Search for the cell housing the specified text and yield its [x, y] center coordinate. 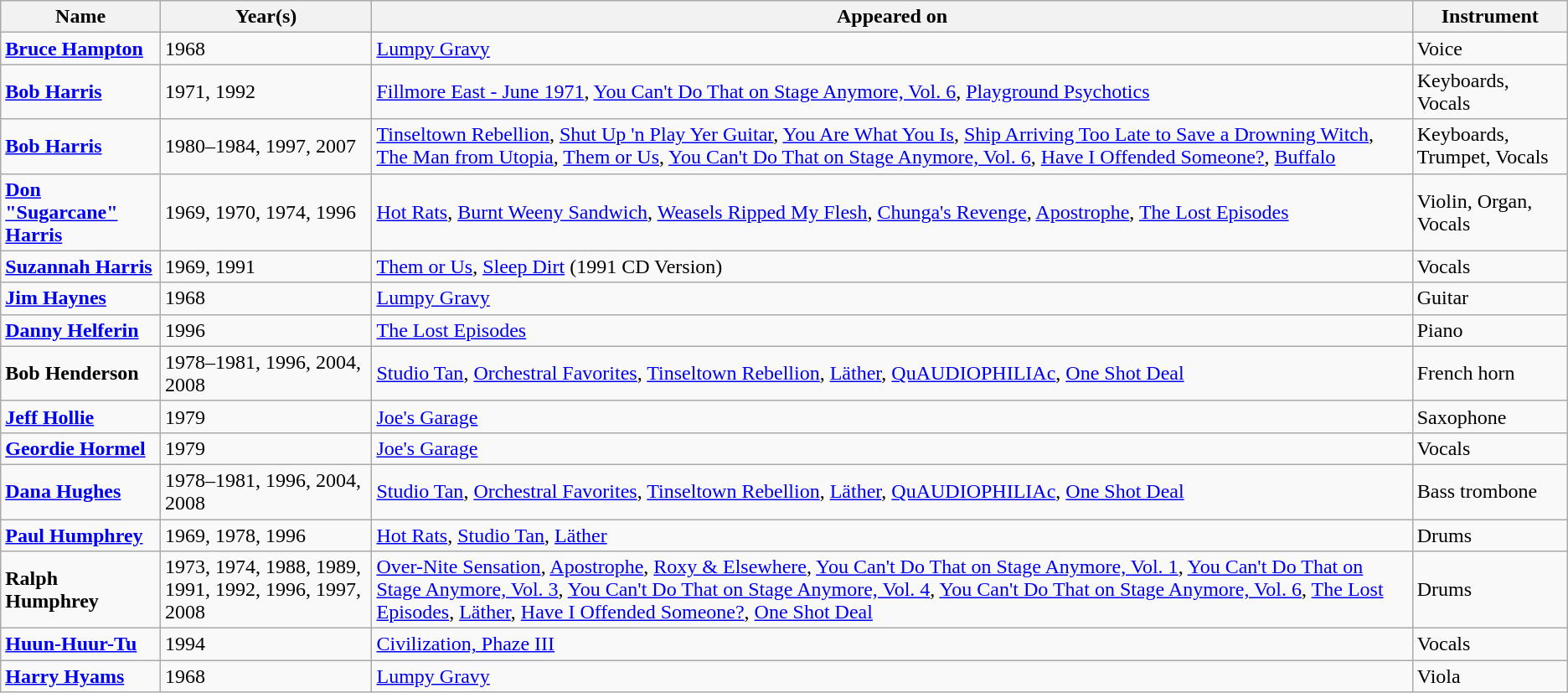
Hot Rats, Burnt Weeny Sandwich, Weasels Ripped My Flesh, Chunga's Revenge, Apostrophe, The Lost Episodes [892, 212]
Appeared on [892, 17]
1969, 1970, 1974, 1996 [266, 212]
Keyboards, Trumpet, Vocals [1489, 146]
Saxophone [1489, 416]
Jim Haynes [80, 298]
Dana Hughes [80, 491]
1973, 1974, 1988, 1989, 1991, 1992, 1996, 1997, 2008 [266, 590]
Guitar [1489, 298]
Danny Helferin [80, 330]
Civilization, Phaze III [892, 644]
Ralph Humphrey [80, 590]
Jeff Hollie [80, 416]
Geordie Hormel [80, 448]
French horn [1489, 374]
Don "Sugarcane" Harris [80, 212]
Voice [1489, 49]
Piano [1489, 330]
1996 [266, 330]
1980–1984, 1997, 2007 [266, 146]
Instrument [1489, 17]
Harry Hyams [80, 676]
Hot Rats, Studio Tan, Läther [892, 535]
Suzannah Harris [80, 266]
Bruce Hampton [80, 49]
1969, 1978, 1996 [266, 535]
Them or Us, Sleep Dirt (1991 CD Version) [892, 266]
1994 [266, 644]
1969, 1991 [266, 266]
Huun-Huur-Tu [80, 644]
Bob Henderson [80, 374]
1971, 1992 [266, 92]
Name [80, 17]
Bass trombone [1489, 491]
Viola [1489, 676]
Violin, Organ, Vocals [1489, 212]
Fillmore East - June 1971, You Can't Do That on Stage Anymore, Vol. 6, Playground Psychotics [892, 92]
The Lost Episodes [892, 330]
Keyboards, Vocals [1489, 92]
Year(s) [266, 17]
Paul Humphrey [80, 535]
